Determine the [x, y] coordinate at the center of the cell enclosing the given text.  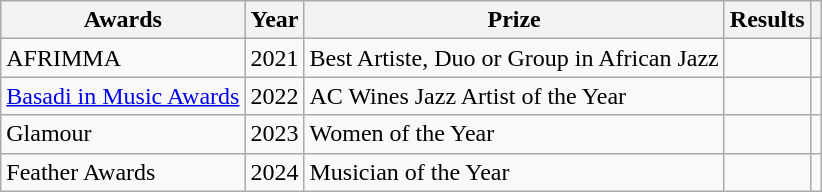
Women of the Year [514, 134]
Best Artiste, Duo or Group in African Jazz [514, 58]
Feather Awards [123, 172]
Awards [123, 20]
Musician of the Year [514, 172]
2023 [274, 134]
Results [767, 20]
AFRIMMA [123, 58]
2021 [274, 58]
Year [274, 20]
Basadi in Music Awards [123, 96]
2024 [274, 172]
2022 [274, 96]
Glamour [123, 134]
Prize [514, 20]
AC Wines Jazz Artist of the Year [514, 96]
